Scan for the cell matching the given text and deliver its [X, Y] coordinate at center. 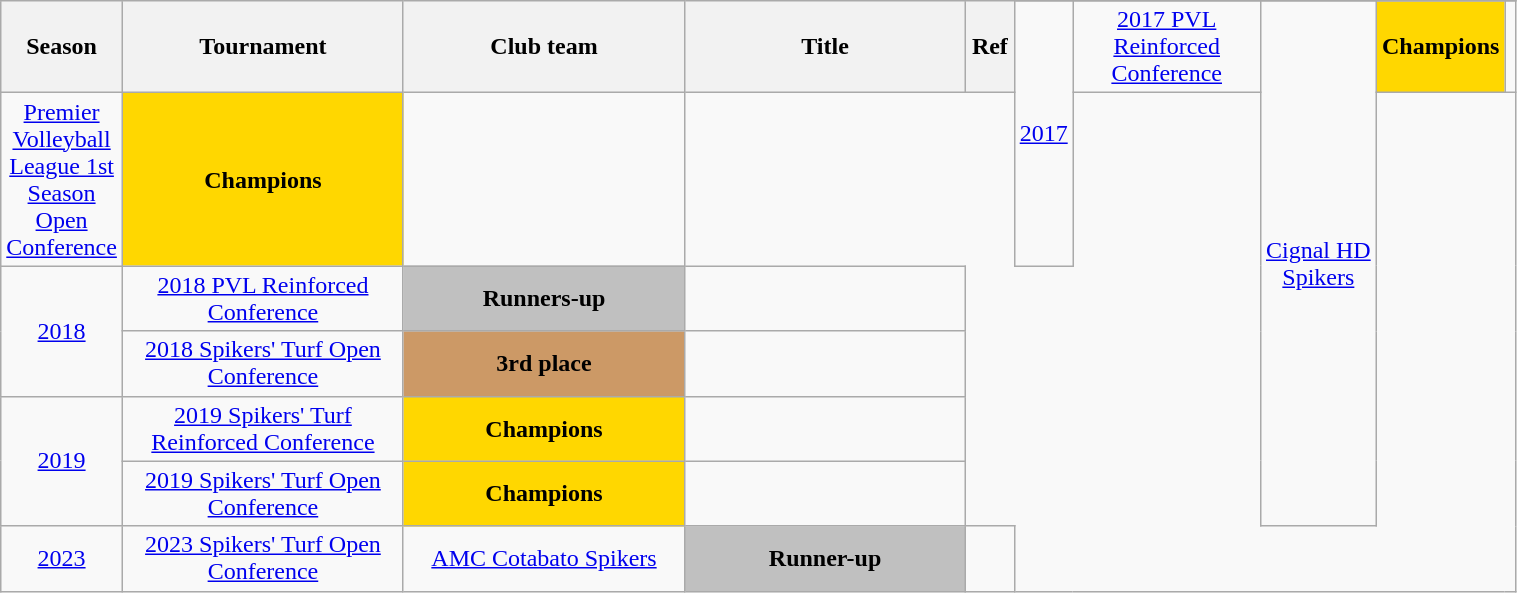
Ref [990, 47]
AMC Cotabato Spikers [544, 558]
Cignal HD Spikers [1318, 264]
2018 PVL Reinforced Conference [262, 298]
2023 [62, 558]
2017 PVL Reinforced Conference [1166, 47]
Runners-up [544, 298]
2019 Spikers' Turf Open Conference [262, 494]
2019 [62, 461]
Title [826, 47]
2023 Spikers' Turf Open Conference [262, 558]
Premier Volleyball League 1st Season Open Conference [62, 180]
2018 [62, 331]
Runner-up [826, 558]
3rd place [544, 364]
Club team [544, 47]
Season [62, 47]
Tournament [262, 47]
2019 Spikers' Turf Reinforced Conference [262, 428]
2017 [1044, 134]
2018 Spikers' Turf Open Conference [262, 364]
